Detect which cell encompasses the target text, then output its [X, Y] center coordinate. 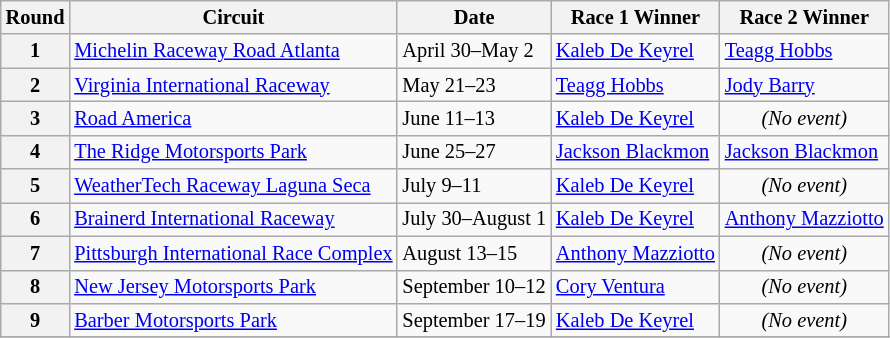
Cory Ventura [636, 287]
3 [36, 118]
WeatherTech Raceway Laguna Seca [233, 186]
5 [36, 186]
September 17–19 [474, 320]
July 30–August 1 [474, 219]
2 [36, 85]
Race 1 Winner [636, 17]
Round [36, 17]
8 [36, 287]
9 [36, 320]
July 9–11 [474, 186]
Road America [233, 118]
Jody Barry [804, 85]
May 21–23 [474, 85]
Brainerd International Raceway [233, 219]
June 11–13 [474, 118]
Circuit [233, 17]
4 [36, 152]
Barber Motorsports Park [233, 320]
6 [36, 219]
7 [36, 253]
September 10–12 [474, 287]
New Jersey Motorsports Park [233, 287]
Date [474, 17]
June 25–27 [474, 152]
The Ridge Motorsports Park [233, 152]
1 [36, 51]
Virginia International Raceway [233, 85]
Michelin Raceway Road Atlanta [233, 51]
Pittsburgh International Race Complex [233, 253]
Race 2 Winner [804, 17]
April 30–May 2 [474, 51]
August 13–15 [474, 253]
